From the cell containing the given text, extract its center point as [x, y] coordinate. 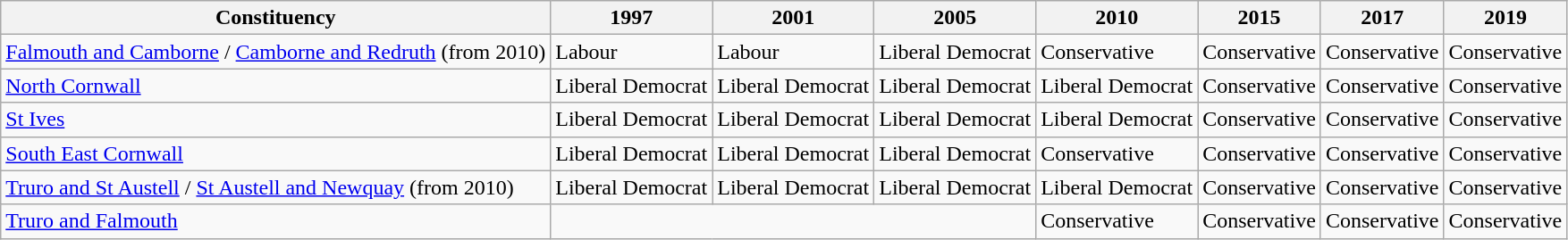
St Ives [275, 120]
2017 [1382, 18]
North Cornwall [275, 86]
1997 [631, 18]
Truro and Falmouth [275, 221]
2001 [794, 18]
South East Cornwall [275, 153]
2010 [1117, 18]
Truro and St Austell / St Austell and Newquay (from 2010) [275, 187]
2015 [1260, 18]
Falmouth and Camborne / Camborne and Redruth (from 2010) [275, 52]
2005 [955, 18]
Constituency [275, 18]
2019 [1505, 18]
